Find where the given text appears and provide that cell's center as (x, y) coordinate. 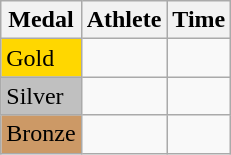
Time (199, 20)
Medal (41, 20)
Bronze (41, 134)
Silver (41, 96)
Athlete (124, 20)
Gold (41, 58)
